Extract the (x, y) coordinate from the center of the cell holding the provided text.  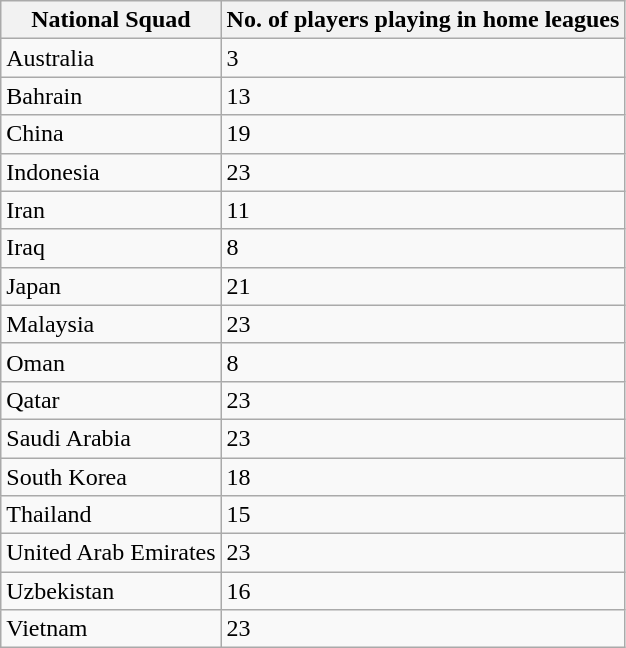
Qatar (111, 400)
15 (423, 515)
Oman (111, 362)
Uzbekistan (111, 591)
18 (423, 477)
19 (423, 134)
16 (423, 591)
National Squad (111, 20)
Bahrain (111, 96)
No. of players playing in home leagues (423, 20)
11 (423, 210)
Iran (111, 210)
Thailand (111, 515)
3 (423, 58)
Vietnam (111, 629)
Australia (111, 58)
South Korea (111, 477)
Malaysia (111, 324)
China (111, 134)
Indonesia (111, 172)
Saudi Arabia (111, 438)
13 (423, 96)
21 (423, 286)
United Arab Emirates (111, 553)
Japan (111, 286)
Iraq (111, 248)
